For the text-containing cell, return its midpoint in [x, y] coordinate format. 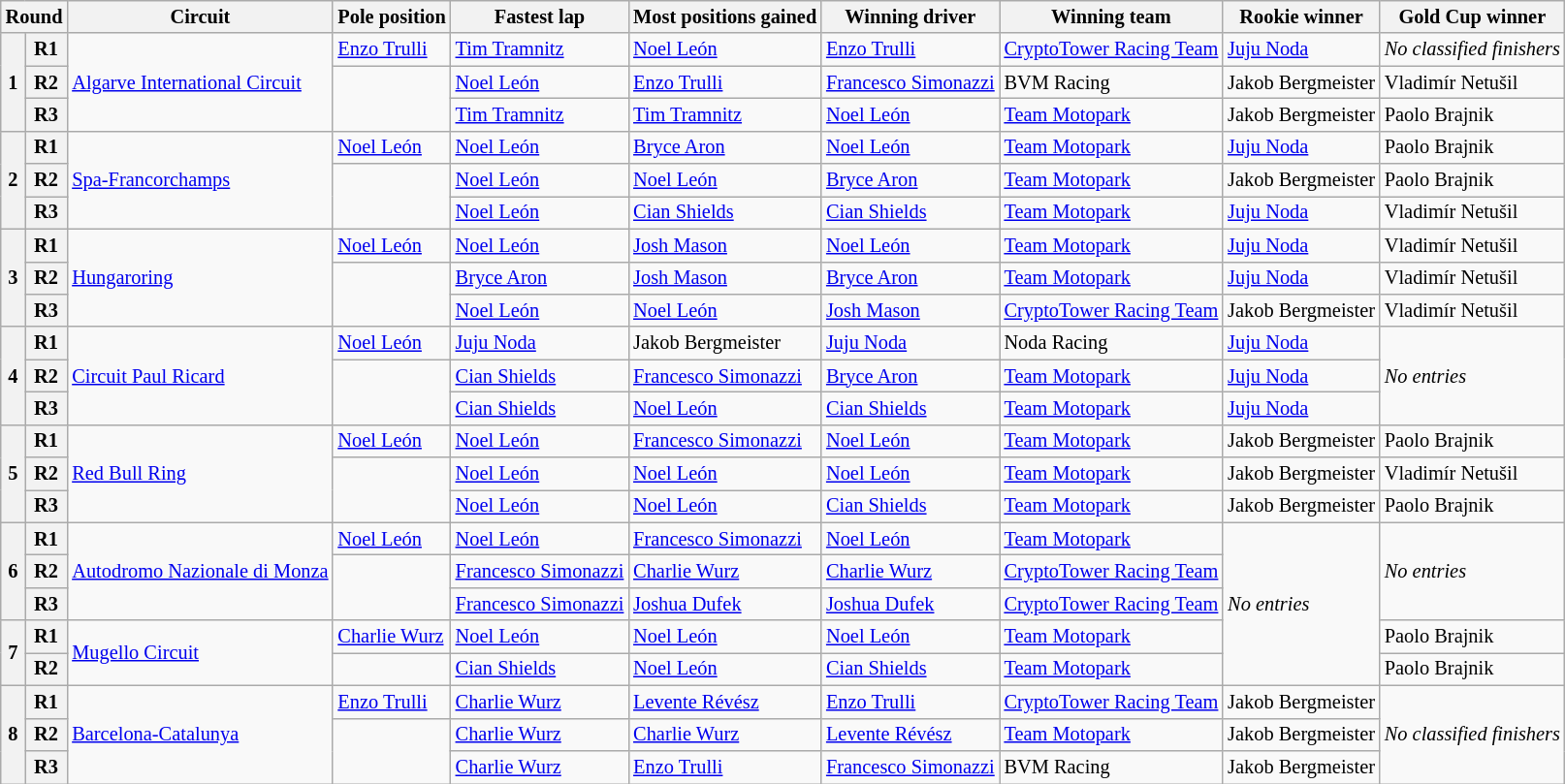
Pole position [392, 16]
5 [14, 473]
Rookie winner [1301, 16]
Barcelona-Catalunya [200, 735]
Gold Cup winner [1472, 16]
1 [14, 81]
Circuit Paul Ricard [200, 376]
Circuit [200, 16]
Red Bull Ring [200, 473]
Noda Racing [1111, 343]
Winning team [1111, 16]
4 [14, 376]
Round [35, 16]
6 [14, 572]
3 [14, 277]
Autodromo Nazionale di Monza [200, 572]
Hungaroring [200, 277]
2 [14, 180]
Mugello Circuit [200, 653]
Winning driver [910, 16]
8 [14, 735]
Spa-Francorchamps [200, 180]
Most positions gained [725, 16]
7 [14, 653]
Fastest lap [539, 16]
Algarve International Circuit [200, 81]
